Search for the cell housing the specified text and yield its (X, Y) center coordinate. 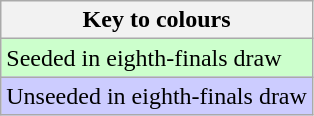
Key to colours (157, 20)
Seeded in eighth-finals draw (157, 58)
Unseeded in eighth-finals draw (157, 96)
